Identify which cell holds the provided text, then report its [X, Y] central coordinate. 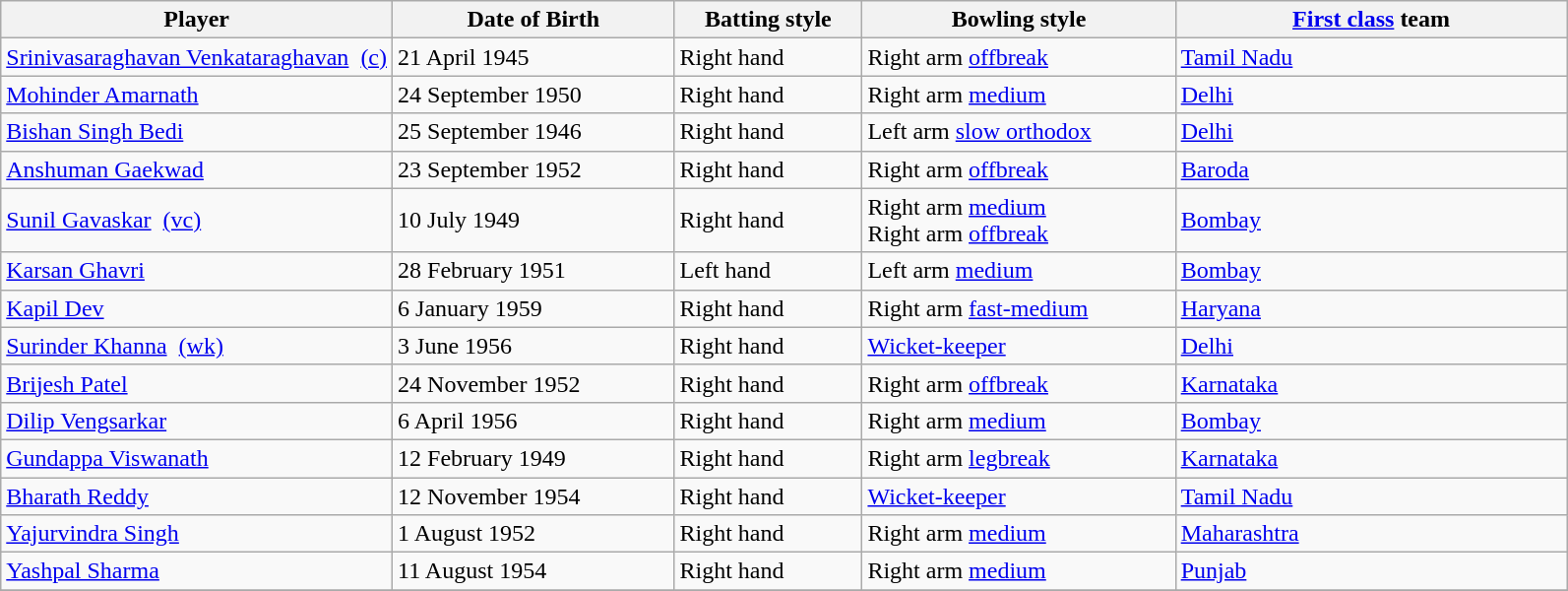
12 February 1949 [533, 458]
Punjab [1371, 571]
28 February 1951 [533, 271]
Left hand [768, 271]
Left arm medium [1019, 271]
Karsan Ghavri [197, 271]
12 November 1954 [533, 495]
Gundappa Viswanath [197, 458]
11 August 1954 [533, 571]
Player [197, 20]
10 July 1949 [533, 221]
Yashpal Sharma [197, 571]
Bowling style [1019, 20]
6 April 1956 [533, 421]
Dilip Vengsarkar [197, 421]
Baroda [1371, 169]
Maharashtra [1371, 534]
Srinivasaraghavan Venkataraghavan (c) [197, 57]
6 January 1959 [533, 308]
Batting style [768, 20]
Anshuman Gaekwad [197, 169]
24 September 1950 [533, 95]
Right arm legbreak [1019, 458]
Surinder Khanna (wk) [197, 346]
Haryana [1371, 308]
Kapil Dev [197, 308]
Yajurvindra Singh [197, 534]
First class team [1371, 20]
21 April 1945 [533, 57]
Right arm fast-medium [1019, 308]
25 September 1946 [533, 132]
Mohinder Amarnath [197, 95]
Right arm mediumRight arm offbreak [1019, 221]
Left arm slow orthodox [1019, 132]
3 June 1956 [533, 346]
Brijesh Patel [197, 383]
Date of Birth [533, 20]
1 August 1952 [533, 534]
Bharath Reddy [197, 495]
Bishan Singh Bedi [197, 132]
24 November 1952 [533, 383]
Sunil Gavaskar (vc) [197, 221]
23 September 1952 [533, 169]
